Locate the cell with the specified text and output its (x, y) center coordinate. 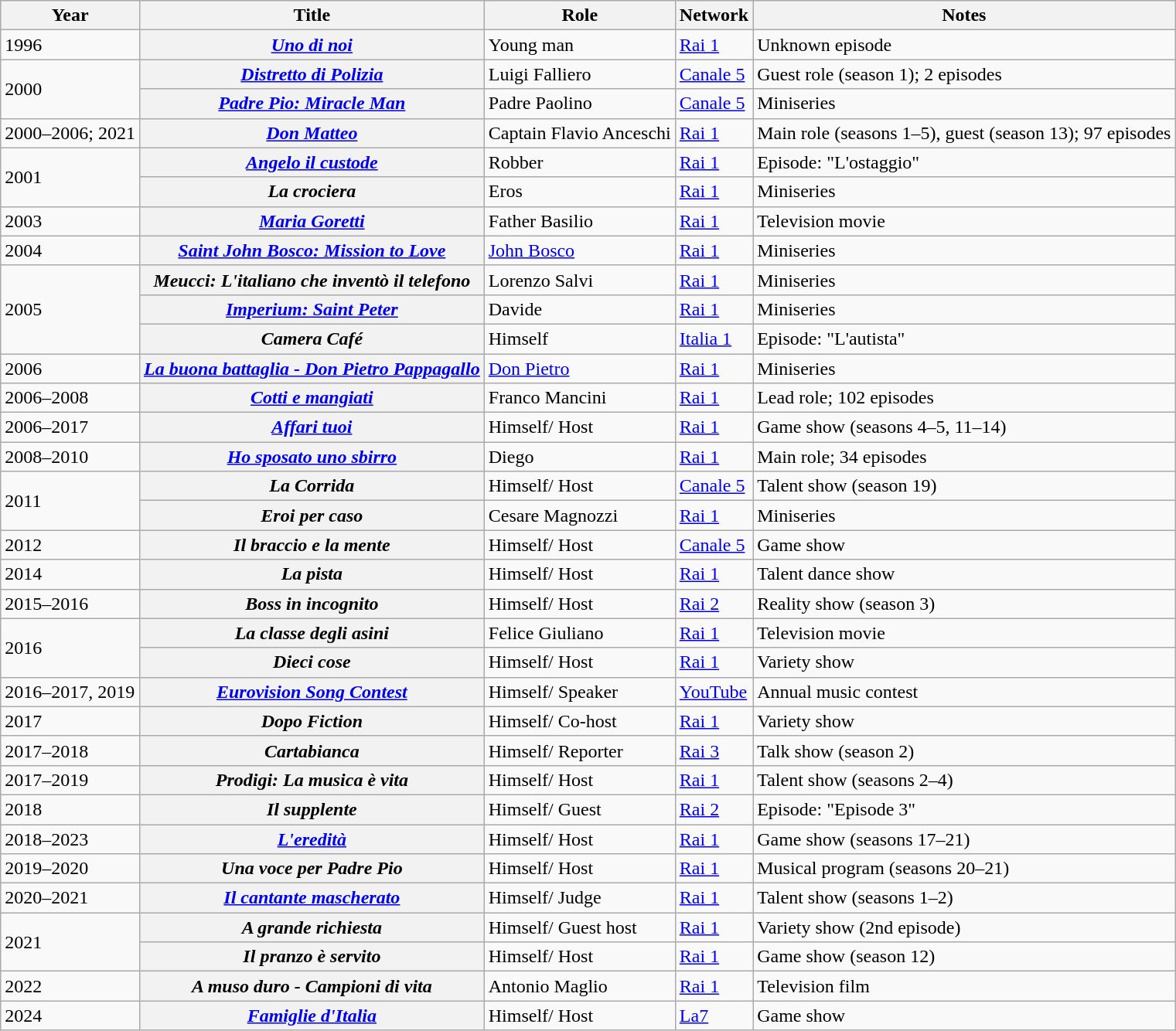
Eroi per caso (312, 515)
Variety show (2nd episode) (964, 927)
Angelo il custode (312, 162)
2006 (70, 369)
2020–2021 (70, 898)
Talent dance show (964, 574)
Himself/ Guest (580, 809)
Italia 1 (714, 339)
2006–2017 (70, 427)
Lorenzo Salvi (580, 280)
La pista (312, 574)
Padre Pio: Miracle Man (312, 104)
Cotti e mangiati (312, 398)
John Bosco (580, 250)
2014 (70, 574)
Reality show (season 3) (964, 604)
Talent show (season 19) (964, 486)
Television film (964, 986)
2018–2023 (70, 839)
Himself/ Reporter (580, 750)
Game show (seasons 17–21) (964, 839)
Cartabianca (312, 750)
Episode: "Episode 3" (964, 809)
Una voce per Padre Pio (312, 869)
Affari tuoi (312, 427)
Lead role; 102 episodes (964, 398)
Father Basilio (580, 221)
Luigi Falliero (580, 74)
Eros (580, 192)
Meucci: L'italiano che inventò il telefono (312, 280)
Famiglie d'Italia (312, 1016)
Antonio Maglio (580, 986)
Unknown episode (964, 45)
Diego (580, 457)
Il braccio e la mente (312, 545)
Padre Paolino (580, 104)
Eurovision Song Contest (312, 692)
Il pranzo è servito (312, 957)
A grande richiesta (312, 927)
Talent show (seasons 2–4) (964, 780)
2017 (70, 721)
2018 (70, 809)
Himself/ Speaker (580, 692)
Role (580, 15)
Rai 3 (714, 750)
L'eredità (312, 839)
Uno di noi (312, 45)
La7 (714, 1016)
La crociera (312, 192)
Ho sposato uno sbirro (312, 457)
Title (312, 15)
2000–2006; 2021 (70, 133)
Franco Mancini (580, 398)
Don Matteo (312, 133)
Main role (seasons 1–5), guest (season 13); 97 episodes (964, 133)
Young man (580, 45)
La classe degli asini (312, 633)
Year (70, 15)
1996 (70, 45)
2024 (70, 1016)
2016 (70, 648)
2015–2016 (70, 604)
Dieci cose (312, 662)
2000 (70, 89)
2012 (70, 545)
Game show (season 12) (964, 957)
Boss in incognito (312, 604)
2017–2019 (70, 780)
2003 (70, 221)
Saint John Bosco: Mission to Love (312, 250)
Himself (580, 339)
Musical program (seasons 20–21) (964, 869)
Game show (seasons 4–5, 11–14) (964, 427)
2016–2017, 2019 (70, 692)
Himself/ Co-host (580, 721)
Talk show (season 2) (964, 750)
2011 (70, 501)
Imperium: Saint Peter (312, 309)
Annual music contest (964, 692)
2004 (70, 250)
Network (714, 15)
2021 (70, 942)
Maria Goretti (312, 221)
2022 (70, 986)
A muso duro - Campioni di vita (312, 986)
2006–2008 (70, 398)
Il supplente (312, 809)
2019–2020 (70, 869)
Distretto di Polizia (312, 74)
Davide (580, 309)
Main role; 34 episodes (964, 457)
Episode: "L'autista" (964, 339)
Don Pietro (580, 369)
2005 (70, 309)
Himself/ Judge (580, 898)
Prodigi: La musica è vita (312, 780)
Felice Giuliano (580, 633)
Captain Flavio Anceschi (580, 133)
2008–2010 (70, 457)
La buona battaglia - Don Pietro Pappagallo (312, 369)
Robber (580, 162)
La Corrida (312, 486)
Guest role (season 1); 2 episodes (964, 74)
Talent show (seasons 1–2) (964, 898)
Himself/ Guest host (580, 927)
Notes (964, 15)
Cesare Magnozzi (580, 515)
Dopo Fiction (312, 721)
2017–2018 (70, 750)
YouTube (714, 692)
2001 (70, 177)
Il cantante mascherato (312, 898)
Episode: "L'ostaggio" (964, 162)
Camera Café (312, 339)
